Return the [X, Y] coordinate for the center point of the cell that contains the specified text.  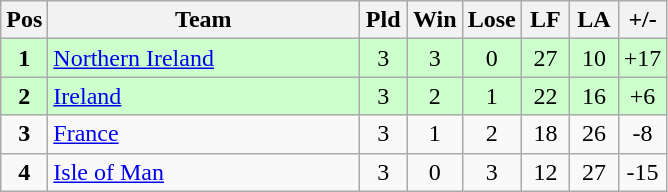
+6 [642, 96]
+17 [642, 58]
22 [546, 96]
10 [594, 58]
Pld [384, 20]
Isle of Man [204, 172]
18 [546, 134]
Ireland [204, 96]
Win [434, 20]
+/- [642, 20]
LF [546, 20]
Lose [492, 20]
Team [204, 20]
-8 [642, 134]
16 [594, 96]
-15 [642, 172]
LA [594, 20]
Northern Ireland [204, 58]
26 [594, 134]
4 [24, 172]
France [204, 134]
Pos [24, 20]
12 [546, 172]
